Find where the given text appears and provide that cell's center as (x, y) coordinate. 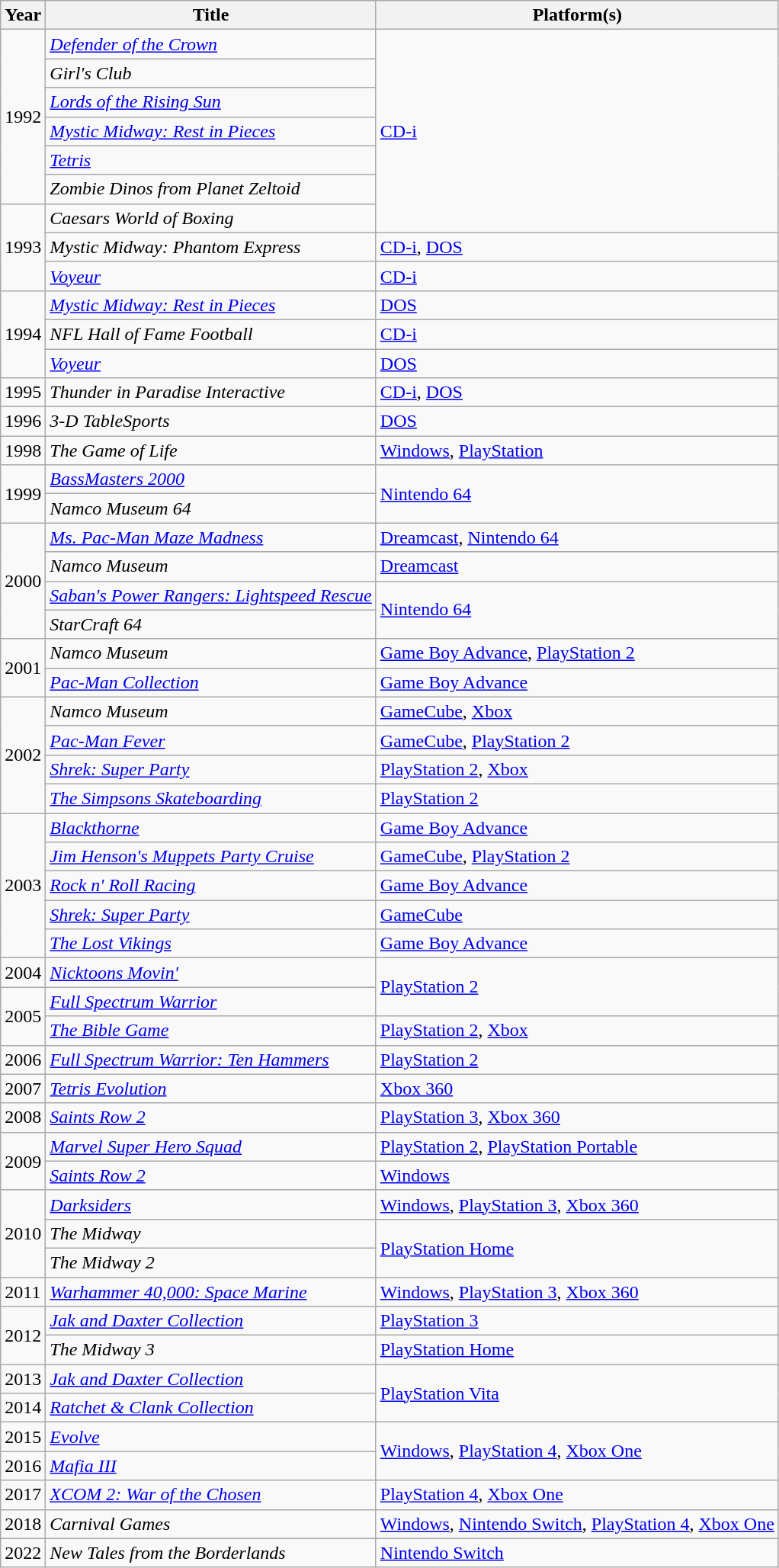
Dreamcast, Nintendo 64 (577, 537)
The Simpsons Skateboarding (210, 798)
2009 (23, 1161)
Windows (577, 1175)
2010 (23, 1233)
Caesars World of Boxing (210, 218)
2003 (23, 885)
Full Spectrum Warrior (210, 1002)
Marvel Super Hero Squad (210, 1146)
Tetris Evolution (210, 1089)
1993 (23, 247)
Lords of the Rising Sun (210, 102)
The Lost Vikings (210, 944)
GameCube, Xbox (577, 711)
Title (210, 15)
Zombie Dinos from Planet Zeltoid (210, 189)
Evolve (210, 1437)
Defender of the Crown (210, 44)
Thunder in Paradise Interactive (210, 393)
2006 (23, 1060)
NFL Hall of Fame Football (210, 334)
PlayStation Vita (577, 1393)
PlayStation 3, Xbox 360 (577, 1117)
1996 (23, 422)
Mystic Midway: Phantom Express (210, 247)
1999 (23, 494)
3-D TableSports (210, 422)
2000 (23, 581)
2022 (23, 1553)
Darksiders (210, 1204)
1995 (23, 393)
2011 (23, 1292)
XCOM 2: War of the Chosen (210, 1495)
PlayStation 3 (577, 1321)
Rock n' Roll Racing (210, 886)
2007 (23, 1089)
2018 (23, 1524)
Game Boy Advance, PlayStation 2 (577, 653)
Full Spectrum Warrior: Ten Hammers (210, 1060)
Girl's Club (210, 73)
PlayStation 2, PlayStation Portable (577, 1146)
Blackthorne (210, 827)
2015 (23, 1437)
2001 (23, 668)
1998 (23, 451)
Windows, PlayStation 4, Xbox One (577, 1451)
2017 (23, 1495)
Ratchet & Clank Collection (210, 1408)
2016 (23, 1466)
2012 (23, 1336)
Jim Henson's Muppets Party Cruise (210, 857)
Pac-Man Fever (210, 740)
Saban's Power Rangers: Lightspeed Rescue (210, 595)
Ms. Pac-Man Maze Madness (210, 537)
Warhammer 40,000: Space Marine (210, 1292)
Xbox 360 (577, 1089)
Nintendo Switch (577, 1553)
GameCube (577, 915)
2002 (23, 755)
Tetris (210, 160)
Windows, PlayStation (577, 451)
The Midway 2 (210, 1262)
Platform(s) (577, 15)
2013 (23, 1379)
The Game of Life (210, 451)
The Midway (210, 1233)
Pac-Man Collection (210, 682)
2008 (23, 1117)
Windows, Nintendo Switch, PlayStation 4, Xbox One (577, 1524)
Carnival Games (210, 1524)
PlayStation 4, Xbox One (577, 1495)
1994 (23, 334)
The Midway 3 (210, 1350)
BassMasters 2000 (210, 479)
Nicktoons Movin' (210, 973)
Namco Museum 64 (210, 508)
New Tales from the Borderlands (210, 1553)
2004 (23, 973)
1992 (23, 117)
Year (23, 15)
Dreamcast (577, 566)
Mafia III (210, 1466)
2014 (23, 1408)
2005 (23, 1016)
The Bible Game (210, 1031)
StarCraft 64 (210, 624)
